Locate the cell with the specified text and output its [X, Y] center coordinate. 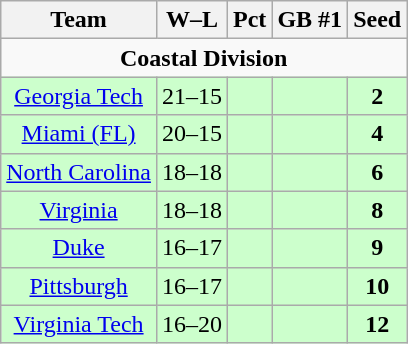
12 [378, 324]
Georgia Tech [79, 96]
16–20 [192, 324]
2 [378, 96]
10 [378, 286]
4 [378, 134]
North Carolina [79, 172]
Miami (FL) [79, 134]
9 [378, 248]
Virginia Tech [79, 324]
Pct [250, 20]
W–L [192, 20]
6 [378, 172]
8 [378, 210]
Pittsburgh [79, 286]
20–15 [192, 134]
Team [79, 20]
Virginia [79, 210]
21–15 [192, 96]
Coastal Division [204, 58]
GB #1 [310, 20]
Seed [378, 20]
Duke [79, 248]
